Output the (X, Y) coordinate of the center of the cell containing the given text.  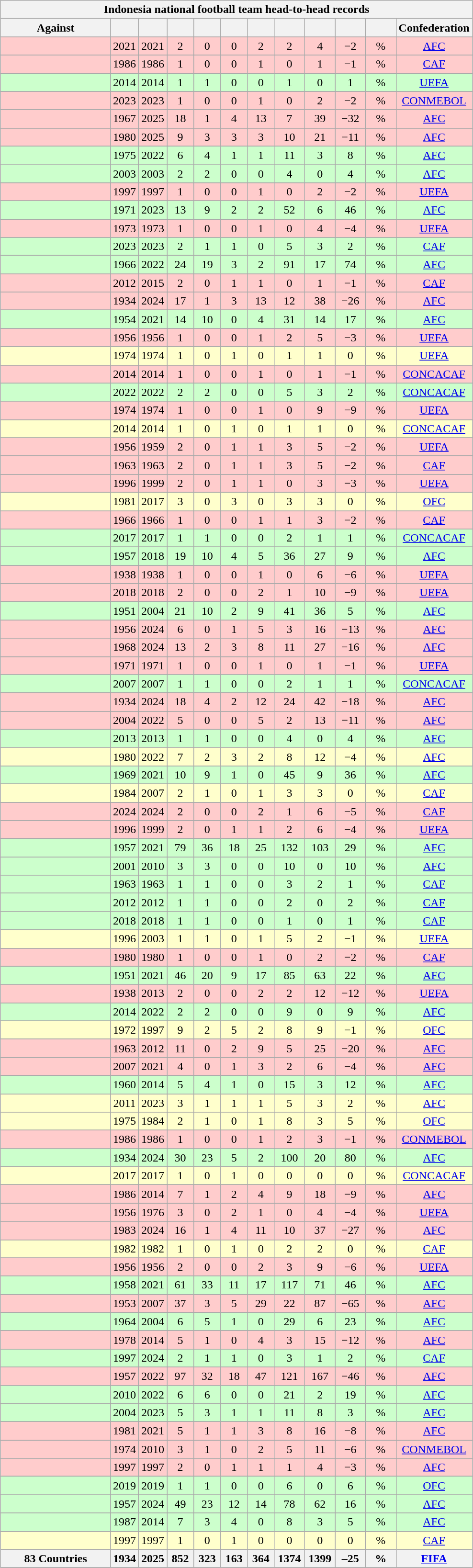
83 Countries (56, 1558)
132 (290, 848)
42 (320, 702)
1959 (153, 447)
1374 (290, 1558)
100 (290, 1158)
52 (290, 210)
80 (350, 1158)
–25 (350, 1558)
1987 (124, 1522)
1978 (124, 1340)
−26 (350, 301)
−8 (350, 1431)
−16 (350, 647)
45 (290, 775)
2011 (124, 1103)
31 (290, 319)
79 (180, 848)
852 (180, 1558)
163 (234, 1558)
−20 (350, 1048)
−65 (350, 1303)
1968 (124, 647)
1969 (124, 775)
87 (320, 1303)
1964 (124, 1321)
103 (320, 848)
32 (207, 1376)
63 (320, 975)
−13 (350, 629)
30 (180, 1158)
2015 (153, 283)
Indonesia national football team head-to-head records (236, 10)
62 (320, 1504)
33 (207, 1285)
−18 (350, 702)
41 (290, 611)
1976 (153, 1212)
1958 (124, 1285)
97 (180, 1376)
364 (261, 1558)
78 (290, 1504)
1399 (320, 1558)
74 (350, 265)
2001 (124, 866)
167 (320, 1376)
61 (180, 1285)
1960 (124, 1084)
39 (320, 119)
49 (180, 1504)
−32 (350, 119)
117 (290, 1285)
1972 (124, 1030)
1954 (124, 319)
323 (207, 1558)
FIFA (434, 1558)
38 (320, 301)
Confederation (434, 28)
121 (290, 1376)
85 (290, 975)
1967 (124, 119)
1953 (124, 1303)
−27 (350, 1230)
47 (261, 1376)
91 (290, 265)
−5 (350, 812)
1983 (124, 1230)
71 (320, 1285)
−46 (350, 1376)
Against (56, 28)
